Determine the [x, y] coordinate at the center of the cell enclosing the given text.  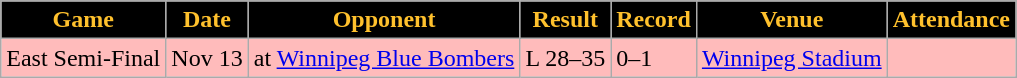
Opponent [384, 20]
Result [566, 20]
0–1 [654, 58]
Nov 13 [207, 58]
Record [654, 20]
Winnipeg Stadium [792, 58]
East Semi-Final [84, 58]
Date [207, 20]
Game [84, 20]
at Winnipeg Blue Bombers [384, 58]
Venue [792, 20]
L 28–35 [566, 58]
Attendance [951, 20]
